Scan for the cell matching the given text and deliver its [X, Y] coordinate at center. 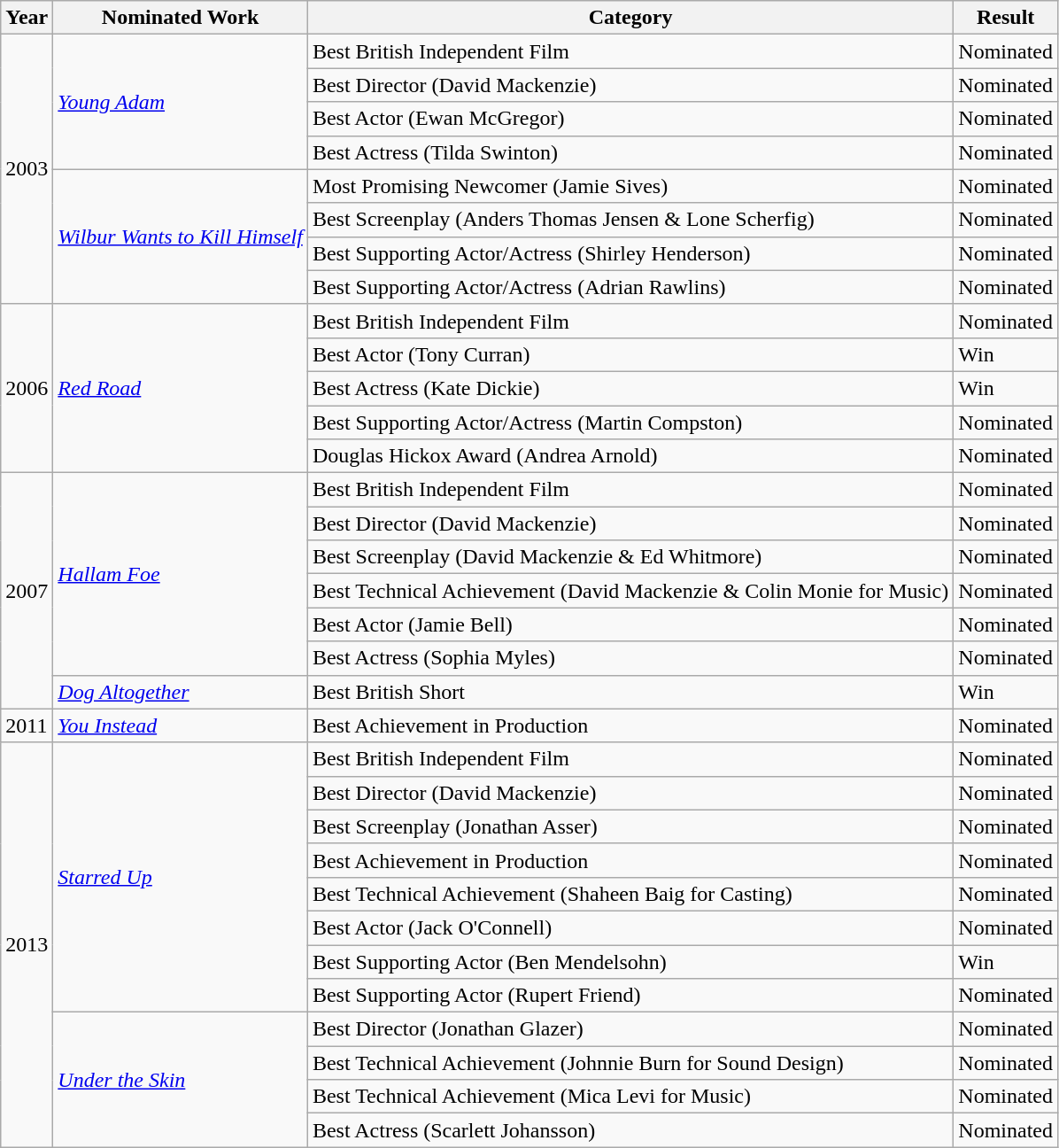
Best Supporting Actor (Rupert Friend) [630, 996]
Best Actress (Sophia Myles) [630, 658]
Dog Altogether [181, 692]
Hallam Foe [181, 574]
Douglas Hickox Award (Andrea Arnold) [630, 456]
Best Supporting Actor/Actress (Martin Compston) [630, 423]
Best Screenplay (David Mackenzie & Ed Whitmore) [630, 557]
Best Actress (Scarlett Johansson) [630, 1130]
Year [27, 18]
Best Actress (Kate Dickie) [630, 388]
Result [1006, 18]
Nominated Work [181, 18]
Best Supporting Actor (Ben Mendelsohn) [630, 961]
2011 [27, 725]
Best Technical Achievement (David Mackenzie & Colin Monie for Music) [630, 591]
2013 [27, 944]
Best British Short [630, 692]
Best Actor (Ewan McGregor) [630, 119]
Best Technical Achievement (Mica Levi for Music) [630, 1097]
2006 [27, 388]
Young Adam [181, 102]
Wilbur Wants to Kill Himself [181, 237]
Best Technical Achievement (Johnnie Burn for Sound Design) [630, 1063]
Best Actor (Jack O'Connell) [630, 927]
Best Actress (Tilda Swinton) [630, 152]
2007 [27, 591]
Best Director (Jonathan Glazer) [630, 1029]
Best Supporting Actor/Actress (Shirley Henderson) [630, 253]
Under the Skin [181, 1080]
Best Supporting Actor/Actress (Adrian Rawlins) [630, 287]
Best Actor (Tony Curran) [630, 354]
Best Screenplay (Jonathan Asser) [630, 826]
Category [630, 18]
Most Promising Newcomer (Jamie Sives) [630, 186]
Best Screenplay (Anders Thomas Jensen & Lone Scherfig) [630, 220]
You Instead [181, 725]
2003 [27, 169]
Best Technical Achievement (Shaheen Baig for Casting) [630, 894]
Best Actor (Jamie Bell) [630, 624]
Red Road [181, 388]
Starred Up [181, 877]
